For the text-containing cell, return its midpoint in (X, Y) coordinate format. 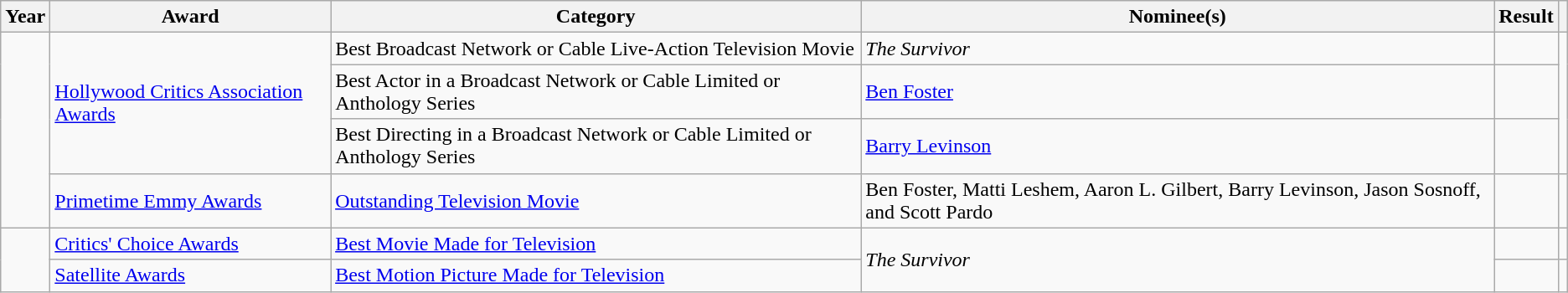
Best Directing in a Broadcast Network or Cable Limited or Anthology Series (596, 146)
Primetime Emmy Awards (191, 201)
Category (596, 17)
Hollywood Critics Association Awards (191, 103)
Outstanding Television Movie (596, 201)
Barry Levinson (1178, 146)
Ben Foster, Matti Leshem, Aaron L. Gilbert, Barry Levinson, Jason Sosnoff, and Scott Pardo (1178, 201)
Best Movie Made for Television (596, 244)
Best Motion Picture Made for Television (596, 275)
Award (191, 17)
Critics' Choice Awards (191, 244)
Result (1526, 17)
Best Actor in a Broadcast Network or Cable Limited or Anthology Series (596, 92)
Nominee(s) (1178, 17)
Satellite Awards (191, 275)
Year (25, 17)
Best Broadcast Network or Cable Live-Action Television Movie (596, 49)
Ben Foster (1178, 92)
